Return [X, Y] of the center of cell containing provided text 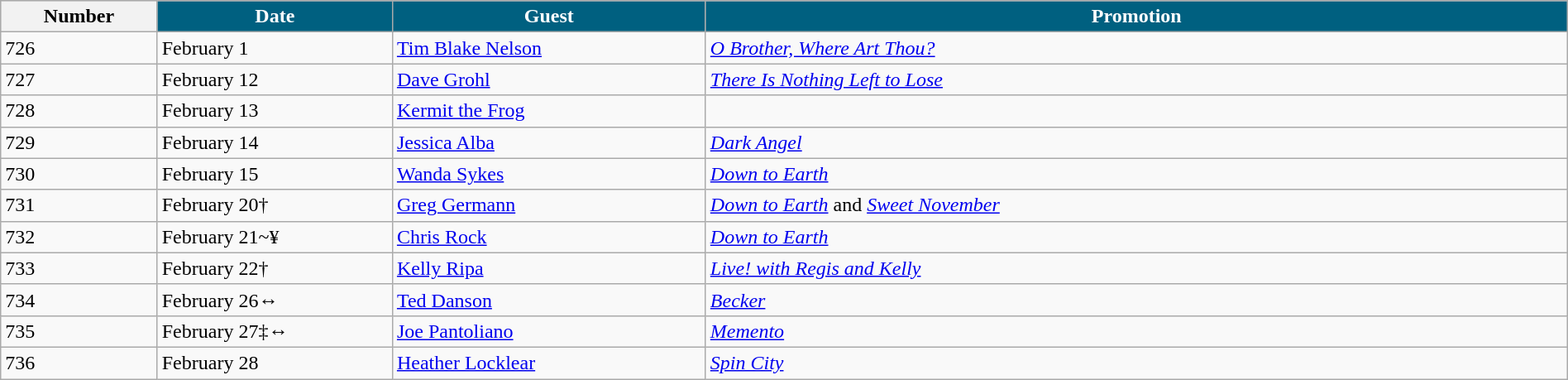
February 27‡↔ [275, 331]
Ted Danson [549, 300]
732 [79, 237]
Greg Germann [549, 205]
726 [79, 48]
There Is Nothing Left to Lose [1136, 79]
727 [79, 79]
731 [79, 205]
Dark Angel [1136, 142]
February 22† [275, 268]
February 20† [275, 205]
729 [79, 142]
734 [79, 300]
Joe Pantoliano [549, 331]
Heather Locklear [549, 363]
Jessica Alba [549, 142]
February 13 [275, 111]
Kelly Ripa [549, 268]
February 15 [275, 174]
Spin City [1136, 363]
Number [79, 17]
728 [79, 111]
Live! with Regis and Kelly [1136, 268]
February 21~¥ [275, 237]
February 1 [275, 48]
February 26↔ [275, 300]
Kermit the Frog [549, 111]
Tim Blake Nelson [549, 48]
730 [79, 174]
O Brother, Where Art Thou? [1136, 48]
Date [275, 17]
February 28 [275, 363]
February 12 [275, 79]
Wanda Sykes [549, 174]
736 [79, 363]
Chris Rock [549, 237]
February 14 [275, 142]
Dave Grohl [549, 79]
Guest [549, 17]
Becker [1136, 300]
733 [79, 268]
Memento [1136, 331]
Down to Earth and Sweet November [1136, 205]
735 [79, 331]
Promotion [1136, 17]
